Return (X, Y) of the center of cell containing provided text 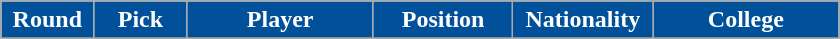
Pick (140, 20)
Position (443, 20)
Nationality (583, 20)
Round (48, 20)
Player (280, 20)
College (746, 20)
